Return [x, y] of the center of cell containing provided text 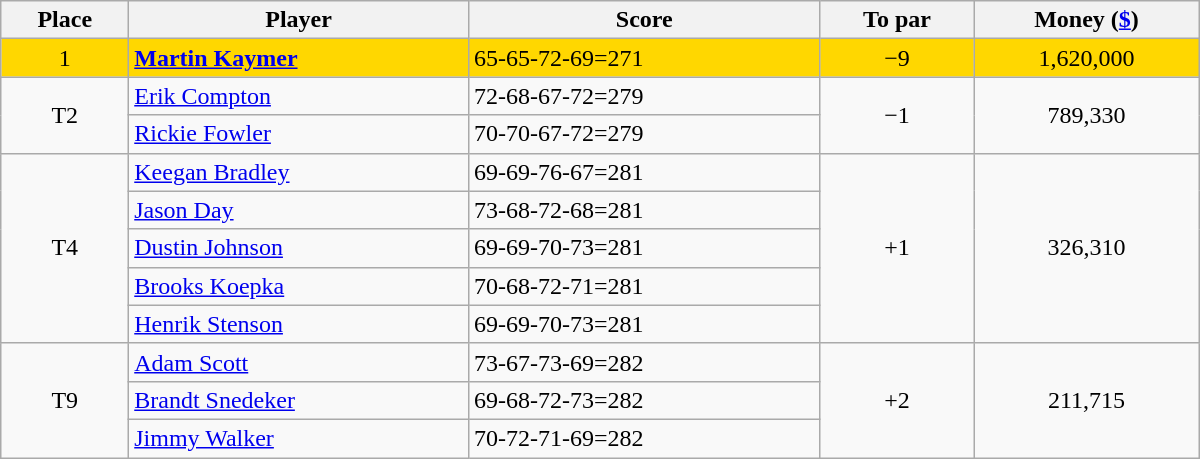
1,620,000 [1086, 58]
Place [65, 20]
Brooks Koepka [299, 286]
72-68-67-72=279 [644, 96]
789,330 [1086, 115]
Brandt Snedeker [299, 400]
Henrik Stenson [299, 324]
1 [65, 58]
69-69-76-67=281 [644, 172]
−1 [897, 115]
73-68-72-68=281 [644, 210]
65-65-72-69=271 [644, 58]
To par [897, 20]
Dustin Johnson [299, 248]
T2 [65, 115]
Keegan Bradley [299, 172]
70-68-72-71=281 [644, 286]
Jason Day [299, 210]
Jimmy Walker [299, 438]
Rickie Fowler [299, 134]
70-70-67-72=279 [644, 134]
Money ($) [1086, 20]
T4 [65, 248]
Score [644, 20]
−9 [897, 58]
Martin Kaymer [299, 58]
Adam Scott [299, 362]
+1 [897, 248]
211,715 [1086, 400]
73-67-73-69=282 [644, 362]
326,310 [1086, 248]
69-68-72-73=282 [644, 400]
Player [299, 20]
Erik Compton [299, 96]
T9 [65, 400]
+2 [897, 400]
70-72-71-69=282 [644, 438]
